Output the [X, Y] coordinate of the center of the cell containing the given text.  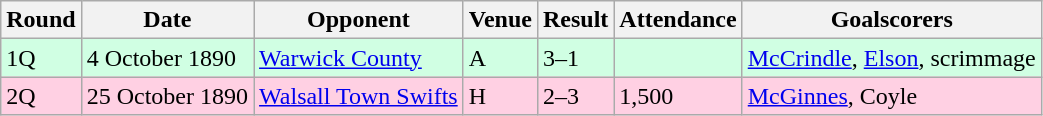
1,500 [678, 96]
1Q [41, 58]
Attendance [678, 20]
25 October 1890 [167, 96]
Venue [500, 20]
Round [41, 20]
Walsall Town Swifts [359, 96]
Goalscorers [892, 20]
Result [575, 20]
3–1 [575, 58]
McGinnes, Coyle [892, 96]
McCrindle, Elson, scrimmage [892, 58]
2–3 [575, 96]
A [500, 58]
Warwick County [359, 58]
H [500, 96]
Opponent [359, 20]
4 October 1890 [167, 58]
Date [167, 20]
2Q [41, 96]
